Determine the [x, y] coordinate at the center of the cell enclosing the given text.  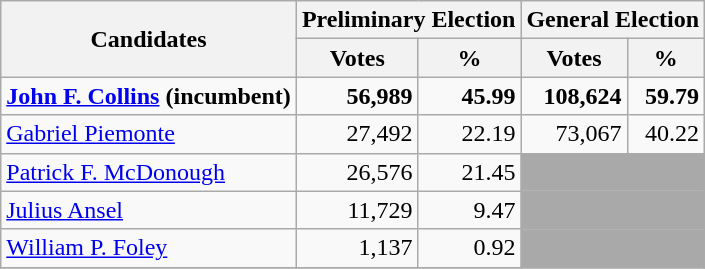
Julius Ansel [149, 210]
General Election [613, 20]
Patrick F. McDonough [149, 172]
45.99 [470, 96]
11,729 [357, 210]
56,989 [357, 96]
0.92 [470, 248]
Preliminary Election [408, 20]
108,624 [574, 96]
27,492 [357, 134]
59.79 [666, 96]
26,576 [357, 172]
Gabriel Piemonte [149, 134]
William P. Foley [149, 248]
22.19 [470, 134]
John F. Collins (incumbent) [149, 96]
73,067 [574, 134]
40.22 [666, 134]
21.45 [470, 172]
Candidates [149, 39]
9.47 [470, 210]
1,137 [357, 248]
